From the cell containing the given text, extract its center point as (X, Y) coordinate. 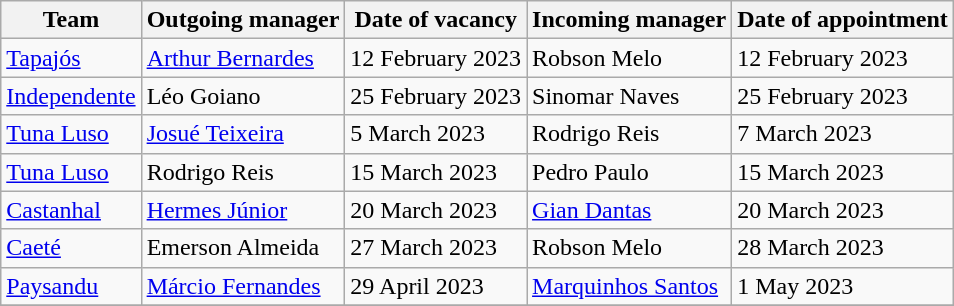
Hermes Júnior (243, 210)
Sinomar Naves (630, 96)
Incoming manager (630, 20)
5 March 2023 (436, 134)
Josué Teixeira (243, 134)
Caeté (71, 248)
Marquinhos Santos (630, 286)
Pedro Paulo (630, 172)
Arthur Bernardes (243, 58)
1 May 2023 (843, 286)
Outgoing manager (243, 20)
Gian Dantas (630, 210)
27 March 2023 (436, 248)
Márcio Fernandes (243, 286)
Paysandu (71, 286)
29 April 2023 (436, 286)
Date of appointment (843, 20)
Emerson Almeida (243, 248)
7 March 2023 (843, 134)
Tapajós (71, 58)
Team (71, 20)
Date of vacancy (436, 20)
28 March 2023 (843, 248)
Castanhal (71, 210)
Independente (71, 96)
Léo Goiano (243, 96)
